Identify which cell holds the provided text, then report its (X, Y) central coordinate. 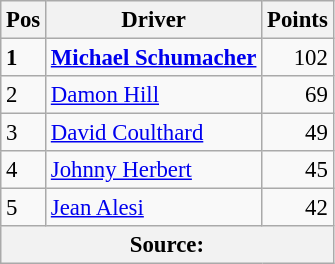
45 (298, 170)
Source: (167, 245)
102 (298, 58)
49 (298, 133)
4 (24, 170)
3 (24, 133)
Pos (24, 20)
69 (298, 95)
1 (24, 58)
Points (298, 20)
David Coulthard (154, 133)
Johnny Herbert (154, 170)
Michael Schumacher (154, 58)
2 (24, 95)
5 (24, 208)
Jean Alesi (154, 208)
Damon Hill (154, 95)
Driver (154, 20)
42 (298, 208)
